Search for the cell housing the specified text and yield its [X, Y] center coordinate. 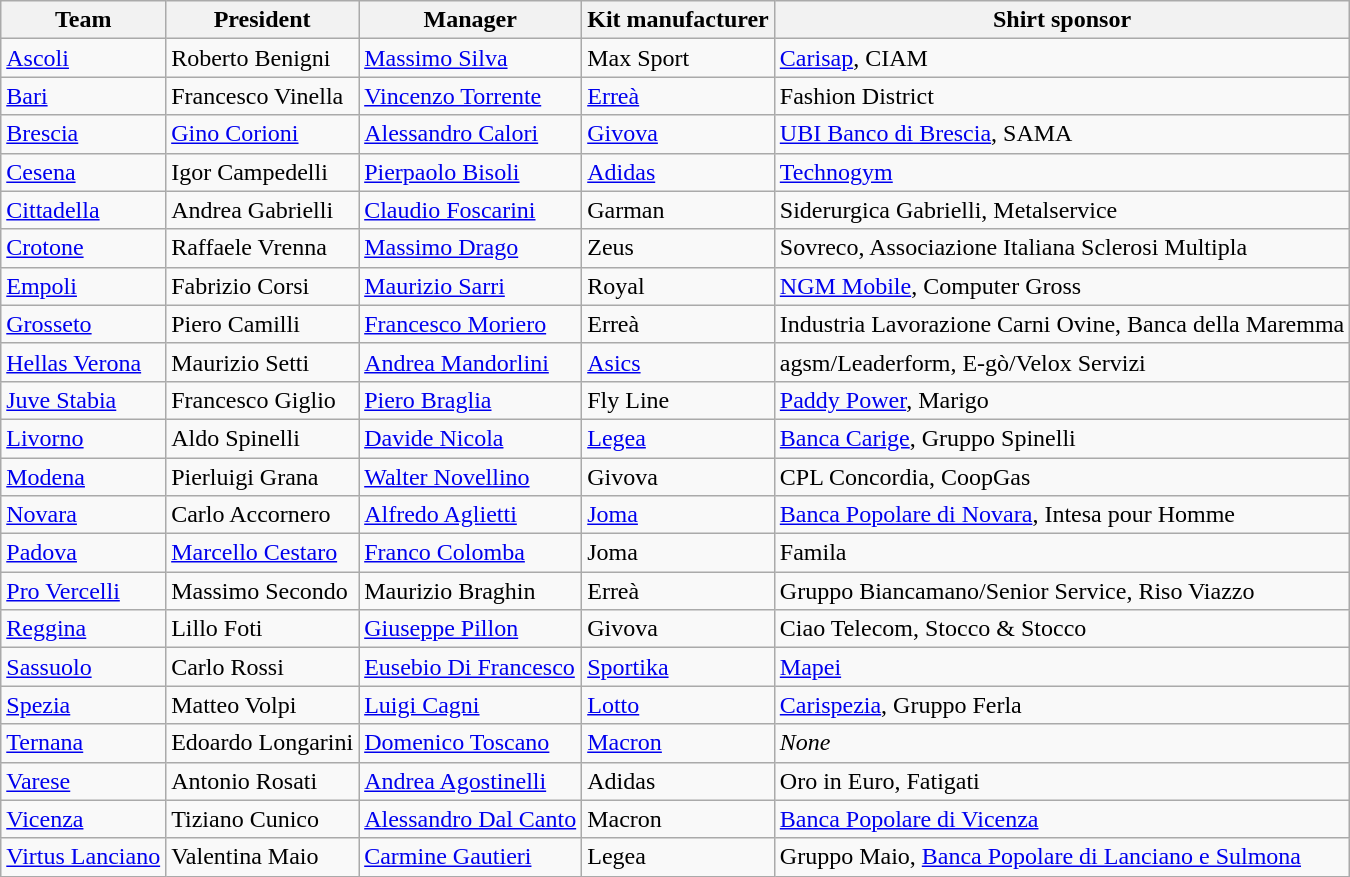
Massimo Silva [470, 58]
Edoardo Longarini [262, 743]
Roberto Benigni [262, 58]
Carisap, CIAM [1062, 58]
Cittadella [84, 210]
Davide Nicola [470, 438]
Shirt sponsor [1062, 20]
Team [84, 20]
Bari [84, 96]
Pierluigi Grana [262, 477]
Andrea Gabrielli [262, 210]
Famila [1062, 553]
Padova [84, 553]
Grosseto [84, 324]
Lotto [678, 705]
Carmine Gautieri [470, 857]
Max Sport [678, 58]
Massimo Drago [470, 248]
Banca Carige, Gruppo Spinelli [1062, 438]
Gino Corioni [262, 134]
Juve Stabia [84, 400]
Carlo Accornero [262, 515]
Sportika [678, 667]
Valentina Maio [262, 857]
Ascoli [84, 58]
Cesena [84, 172]
Marcello Cestaro [262, 553]
Mapei [1062, 667]
Carispezia, Gruppo Ferla [1062, 705]
Royal [678, 286]
Giuseppe Pillon [470, 629]
Alessandro Dal Canto [470, 819]
Brescia [84, 134]
Gruppo Biancamano/Senior Service, Riso Viazzo [1062, 591]
Alessandro Calori [470, 134]
Gruppo Maio, Banca Popolare di Lanciano e Sulmona [1062, 857]
Livorno [84, 438]
Oro in Euro, Fatigati [1062, 781]
Crotone [84, 248]
Francesco Giglio [262, 400]
Paddy Power, Marigo [1062, 400]
Asics [678, 362]
UBI Banco di Brescia, SAMA [1062, 134]
Kit manufacturer [678, 20]
Lillo Foti [262, 629]
Maurizio Braghin [470, 591]
Alfredo Aglietti [470, 515]
Garman [678, 210]
Luigi Cagni [470, 705]
Tiziano Cunico [262, 819]
Massimo Secondo [262, 591]
Banca Popolare di Novara, Intesa pour Homme [1062, 515]
Antonio Rosati [262, 781]
Aldo Spinelli [262, 438]
Fabrizio Corsi [262, 286]
Hellas Verona [84, 362]
Fly Line [678, 400]
Siderurgica Gabrielli, Metalservice [1062, 210]
Pro Vercelli [84, 591]
Maurizio Sarri [470, 286]
Fashion District [1062, 96]
Raffaele Vrenna [262, 248]
Piero Camilli [262, 324]
CPL Concordia, CoopGas [1062, 477]
Vincenzo Torrente [470, 96]
Manager [470, 20]
Francesco Moriero [470, 324]
Virtus Lanciano [84, 857]
Empoli [84, 286]
Ternana [84, 743]
Piero Braglia [470, 400]
Sovreco, Associazione Italiana Sclerosi Multipla [1062, 248]
Industria Lavorazione Carni Ovine, Banca della Maremma [1062, 324]
Eusebio Di Francesco [470, 667]
Vicenza [84, 819]
Andrea Mandorlini [470, 362]
agsm/Leaderform, E-gò/Velox Servizi [1062, 362]
Matteo Volpi [262, 705]
None [1062, 743]
Banca Popolare di Vicenza [1062, 819]
Zeus [678, 248]
President [262, 20]
Franco Colomba [470, 553]
Francesco Vinella [262, 96]
Claudio Foscarini [470, 210]
NGM Mobile, Computer Gross [1062, 286]
Andrea Agostinelli [470, 781]
Walter Novellino [470, 477]
Carlo Rossi [262, 667]
Ciao Telecom, Stocco & Stocco [1062, 629]
Pierpaolo Bisoli [470, 172]
Domenico Toscano [470, 743]
Technogym [1062, 172]
Varese [84, 781]
Sassuolo [84, 667]
Novara [84, 515]
Maurizio Setti [262, 362]
Modena [84, 477]
Spezia [84, 705]
Reggina [84, 629]
Igor Campedelli [262, 172]
